Detect which cell encompasses the target text, then output its (X, Y) center coordinate. 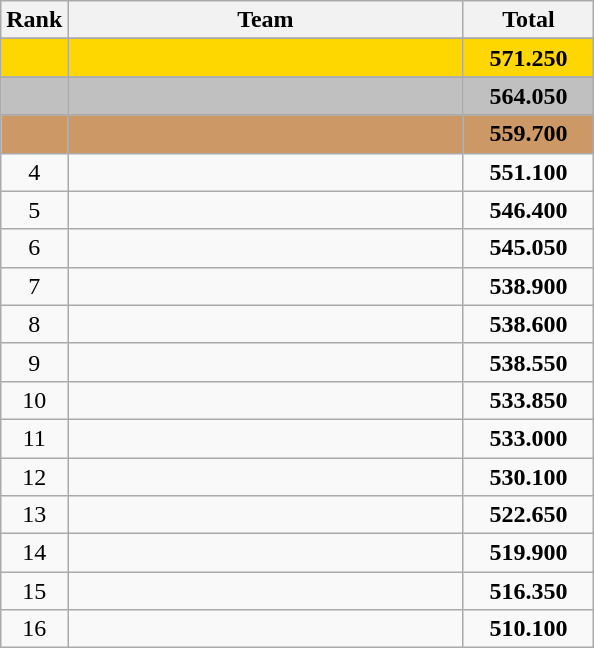
11 (34, 438)
13 (34, 515)
545.050 (528, 248)
533.000 (528, 438)
538.900 (528, 286)
6 (34, 248)
519.900 (528, 553)
5 (34, 210)
533.850 (528, 400)
Rank (34, 20)
12 (34, 477)
7 (34, 286)
530.100 (528, 477)
10 (34, 400)
4 (34, 172)
8 (34, 324)
571.250 (528, 58)
564.050 (528, 96)
15 (34, 591)
16 (34, 629)
Team (266, 20)
Total (528, 20)
522.650 (528, 515)
516.350 (528, 591)
551.100 (528, 172)
538.600 (528, 324)
510.100 (528, 629)
14 (34, 553)
9 (34, 362)
538.550 (528, 362)
559.700 (528, 134)
546.400 (528, 210)
